Identify which cell holds the provided text, then report its (x, y) central coordinate. 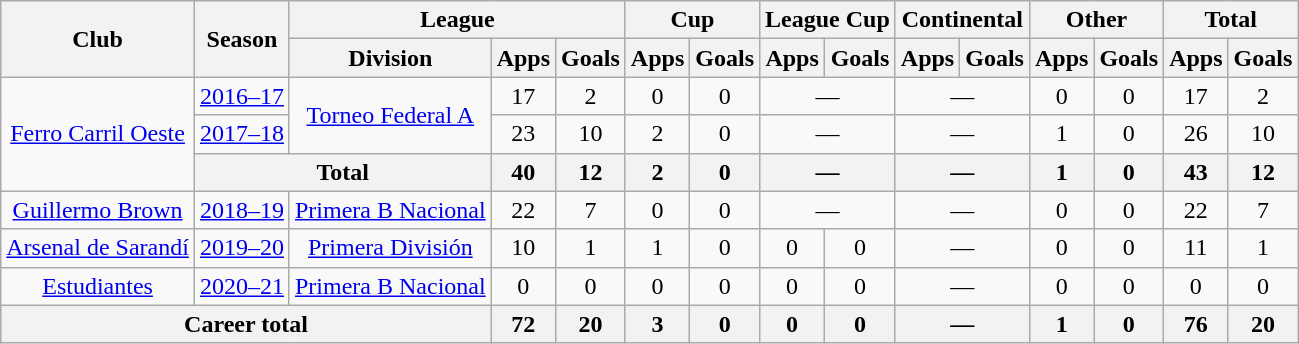
2019–20 (242, 248)
Estudiantes (98, 286)
Other (1096, 20)
76 (1196, 324)
Division (390, 58)
Torneo Federal A (390, 115)
Cup (692, 20)
Career total (246, 324)
Arsenal de Sarandí (98, 248)
Guillermo Brown (98, 210)
Club (98, 39)
League Cup (828, 20)
2016–17 (242, 96)
40 (523, 172)
League (457, 20)
Primera División (390, 248)
26 (1196, 134)
Continental (962, 20)
Season (242, 39)
23 (523, 134)
72 (523, 324)
2018–19 (242, 210)
11 (1196, 248)
2017–18 (242, 134)
3 (657, 324)
2020–21 (242, 286)
Ferro Carril Oeste (98, 134)
43 (1196, 172)
